Capture the cell that displays the provided text and extract its [x, y] central coordinate. 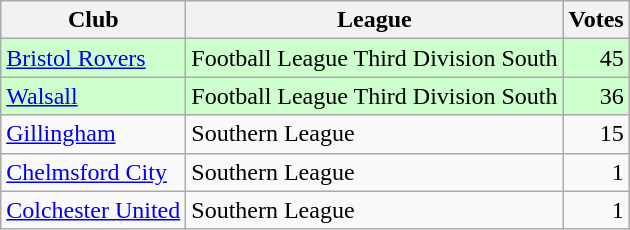
Gillingham [94, 134]
45 [596, 58]
Chelmsford City [94, 172]
Walsall [94, 96]
Bristol Rovers [94, 58]
Club [94, 20]
36 [596, 96]
Colchester United [94, 210]
League [374, 20]
15 [596, 134]
Votes [596, 20]
